Locate the cell with the specified text and output its [X, Y] center coordinate. 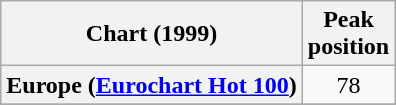
78 [348, 85]
Peakposition [348, 34]
Chart (1999) [152, 34]
Europe (Eurochart Hot 100) [152, 85]
